Extract the (x, y) coordinate from the center of the cell holding the provided text.  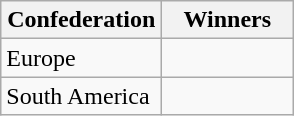
South America (82, 96)
Europe (82, 58)
Confederation (82, 20)
Winners (228, 20)
